Identify which cell holds the provided text, then report its [X, Y] central coordinate. 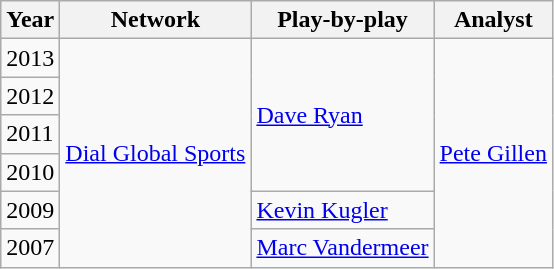
Pete Gillen [493, 153]
Analyst [493, 20]
Dave Ryan [342, 115]
Kevin Kugler [342, 210]
Marc Vandermeer [342, 248]
2010 [30, 172]
2009 [30, 210]
2007 [30, 248]
Network [156, 20]
2011 [30, 134]
Play-by-play [342, 20]
Dial Global Sports [156, 153]
2012 [30, 96]
Year [30, 20]
2013 [30, 58]
